Identify which cell holds the provided text, then report its [X, Y] central coordinate. 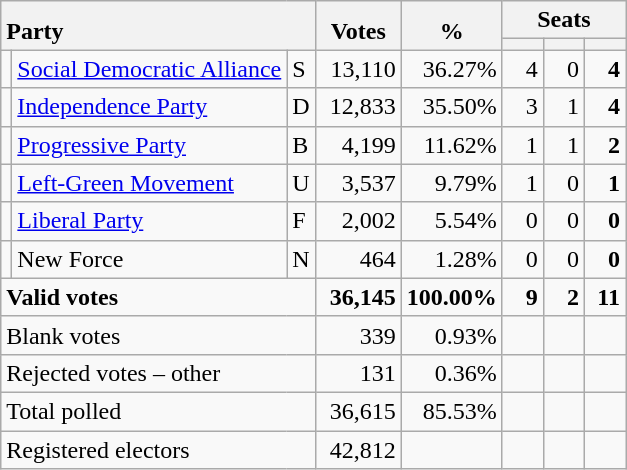
12,833 [358, 107]
85.53% [452, 411]
0.93% [452, 335]
4,199 [358, 145]
Progressive Party [150, 145]
5.54% [452, 221]
2,002 [358, 221]
0.36% [452, 373]
F [301, 221]
11 [604, 297]
% [452, 26]
Party [158, 26]
3,537 [358, 183]
100.00% [452, 297]
35.50% [452, 107]
S [301, 69]
Left-Green Movement [150, 183]
36.27% [452, 69]
U [301, 183]
36,615 [358, 411]
339 [358, 335]
13,110 [358, 69]
131 [358, 373]
D [301, 107]
New Force [150, 259]
Registered electors [158, 449]
Votes [358, 26]
Valid votes [158, 297]
Social Democratic Alliance [150, 69]
42,812 [358, 449]
B [301, 145]
N [301, 259]
Independence Party [150, 107]
9 [522, 297]
Liberal Party [150, 221]
3 [522, 107]
Total polled [158, 411]
464 [358, 259]
36,145 [358, 297]
Rejected votes – other [158, 373]
9.79% [452, 183]
11.62% [452, 145]
Seats [564, 20]
1.28% [452, 259]
Blank votes [158, 335]
